Locate the cell with the specified text and output its (X, Y) center coordinate. 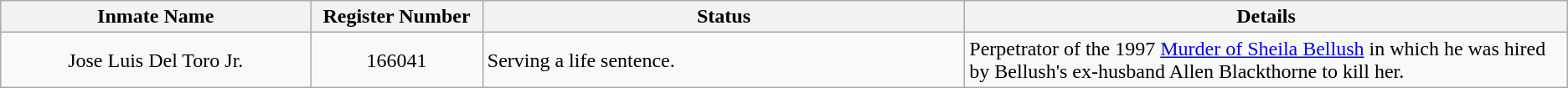
Serving a life sentence. (724, 60)
Inmate Name (156, 17)
Perpetrator of the 1997 Murder of Sheila Bellush in which he was hired by Bellush's ex-husband Allen Blackthorne to kill her. (1266, 60)
Status (724, 17)
Jose Luis Del Toro Jr. (156, 60)
166041 (397, 60)
Register Number (397, 17)
Details (1266, 17)
